Provide the (x, y) coordinate of the cell's center where the given text is located.  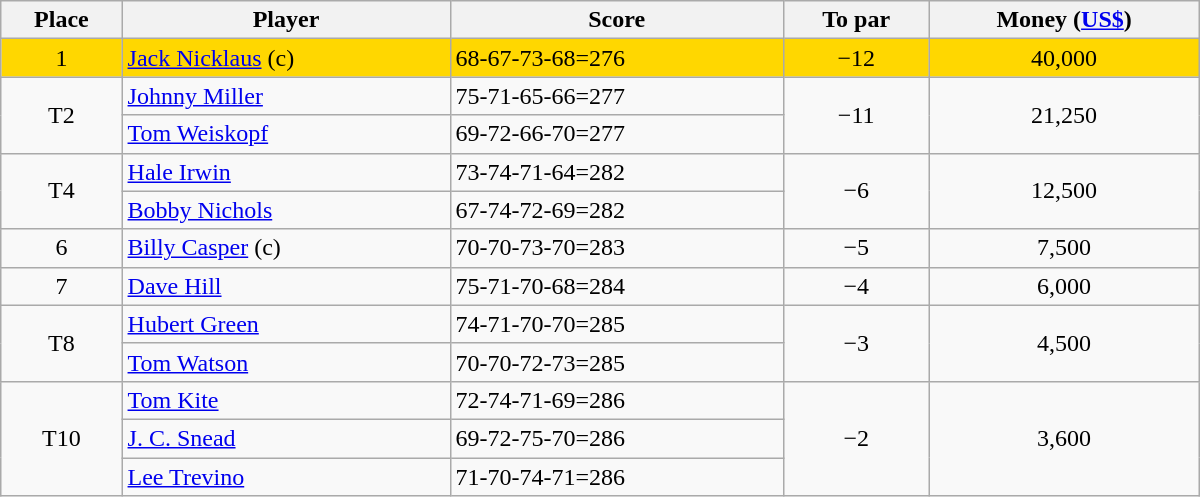
Billy Casper (c) (286, 248)
Hale Irwin (286, 172)
67-74-72-69=282 (616, 210)
7,500 (1064, 248)
J. C. Snead (286, 438)
Tom Kite (286, 400)
Tom Weiskopf (286, 134)
−5 (856, 248)
−6 (856, 191)
75-71-70-68=284 (616, 286)
T8 (62, 343)
Score (616, 20)
Player (286, 20)
6 (62, 248)
Johnny Miller (286, 96)
T2 (62, 115)
−11 (856, 115)
−2 (856, 438)
68-67-73-68=276 (616, 58)
Bobby Nichols (286, 210)
69-72-66-70=277 (616, 134)
T4 (62, 191)
7 (62, 286)
69-72-75-70=286 (616, 438)
−12 (856, 58)
−3 (856, 343)
21,250 (1064, 115)
Jack Nicklaus (c) (286, 58)
3,600 (1064, 438)
Tom Watson (286, 362)
12,500 (1064, 191)
Place (62, 20)
6,000 (1064, 286)
73-74-71-64=282 (616, 172)
Money (US$) (1064, 20)
74-71-70-70=285 (616, 324)
75-71-65-66=277 (616, 96)
70-70-73-70=283 (616, 248)
71-70-74-71=286 (616, 477)
Lee Trevino (286, 477)
72-74-71-69=286 (616, 400)
Hubert Green (286, 324)
40,000 (1064, 58)
T10 (62, 438)
1 (62, 58)
−4 (856, 286)
To par (856, 20)
70-70-72-73=285 (616, 362)
4,500 (1064, 343)
Dave Hill (286, 286)
